For the text-containing cell, return its midpoint in (X, Y) coordinate format. 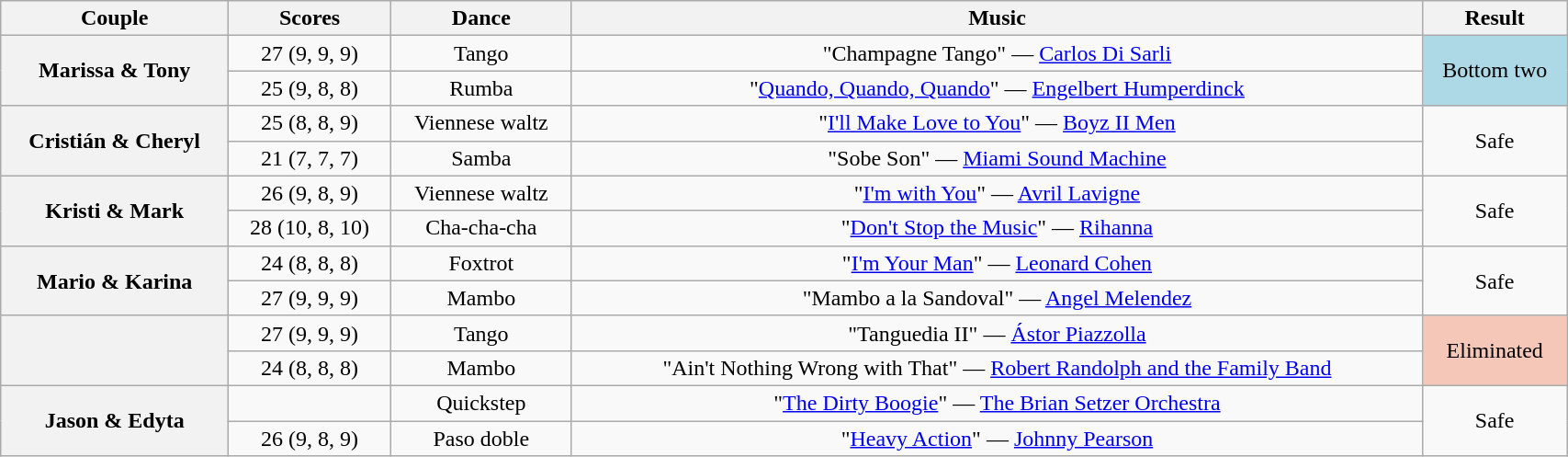
"Mambo a la Sandoval" — Angel Melendez (998, 298)
25 (8, 8, 9) (310, 123)
Paso doble (481, 439)
"Don't Stop the Music" — Rihanna (998, 228)
Kristi & Mark (115, 211)
Rumba (481, 88)
"Quando, Quando, Quando" — Engelbert Humperdinck (998, 88)
Marissa & Tony (115, 71)
Cristián & Cheryl (115, 141)
Bottom two (1495, 71)
Cha-cha-cha (481, 228)
Music (998, 18)
21 (7, 7, 7) (310, 158)
Result (1495, 18)
Couple (115, 18)
"I'm Your Man" — Leonard Cohen (998, 263)
"Tanguedia II" — Ástor Piazzolla (998, 333)
Jason & Edyta (115, 420)
Foxtrot (481, 263)
25 (9, 8, 8) (310, 88)
28 (10, 8, 10) (310, 228)
"I'll Make Love to You" — Boyz II Men (998, 123)
"The Dirty Boogie" — The Brian Setzer Orchestra (998, 403)
"Sobe Son" — Miami Sound Machine (998, 158)
"Ain't Nothing Wrong with That" — Robert Randolph and the Family Band (998, 368)
Eliminated (1495, 350)
Samba (481, 158)
Scores (310, 18)
"Heavy Action" — Johnny Pearson (998, 439)
Mario & Karina (115, 280)
"I'm with You" — Avril Lavigne (998, 193)
Quickstep (481, 403)
"Champagne Tango" — Carlos Di Sarli (998, 53)
Dance (481, 18)
